Scan for the cell matching the given text and deliver its [X, Y] coordinate at center. 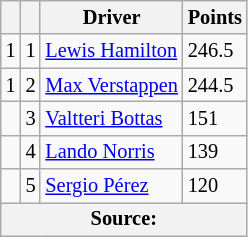
139 [215, 152]
2 [31, 85]
Max Verstappen [111, 85]
244.5 [215, 85]
Valtteri Bottas [111, 118]
Points [215, 17]
120 [215, 186]
Driver [111, 17]
3 [31, 118]
Source: [124, 219]
Lando Norris [111, 152]
Sergio Pérez [111, 186]
246.5 [215, 51]
5 [31, 186]
151 [215, 118]
Lewis Hamilton [111, 51]
4 [31, 152]
